Return the [x, y] coordinate for the center point of the cell that contains the specified text.  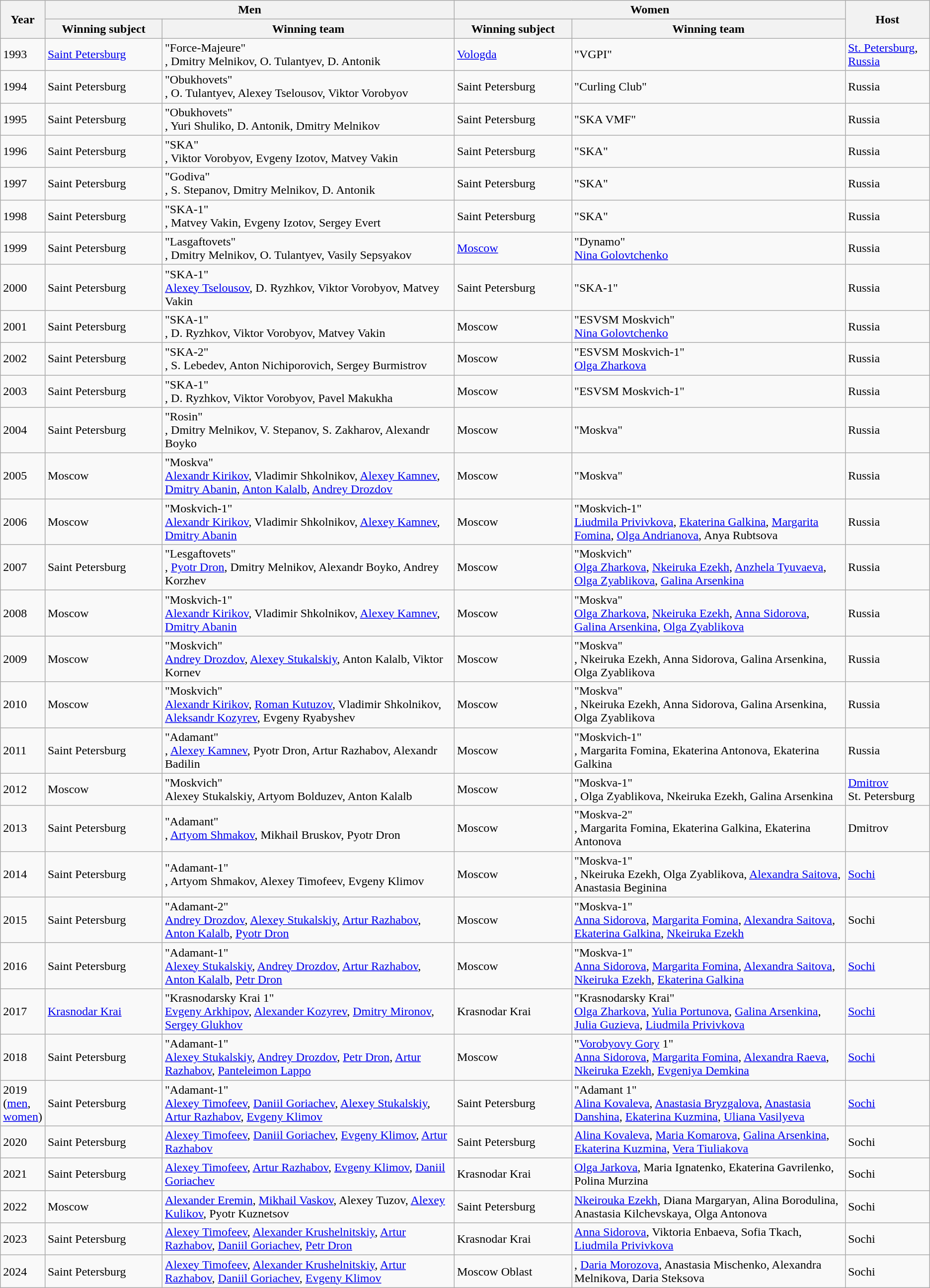
Alexey Timofeev, Alexander Krushelnitskiy, Artur Razhabov, Daniil Goriachev, Evgeny Klimov [309, 1271]
"Dynamo"Nina Golovtchenko [708, 248]
"Moskvich" Alexey Stukalskiy, Artyom Bolduzev, Anton Kalalb [309, 789]
"Obukhovets", O. Tulantyev, Alexey Tselousov, Viktor Vorobyov [309, 86]
Alexey Timofeev, Alexander Krushelnitskiy, Artur Razhabov, Daniil Goriachev, Petr Dron [309, 1239]
St. Petersburg, Russia [887, 55]
, Daria Morozova, Anastasia Mischenko, Alexandra Melnikova, Daria Steksova [708, 1271]
"SKA-1", Matvey Vakin, Evgeny Izotov, Sergey Evert [309, 216]
"Moskva-1", Olga Zyablikova, Nkeiruka Ezekh, Galina Arsenkina [708, 789]
2014 [23, 874]
"Moskva-1"Anna Sidorova, Margarita Fomina, Alexandra Saitova, Ekaterina Galkina, Nkeiruka Ezekh [708, 920]
2012 [23, 789]
2024 [23, 1271]
2007 [23, 567]
"Adamant-1"Alexey Timofeev, Daniil Goriachev, Alexey Stukalskiy, Artur Razhabov, Evgeny Klimov [309, 1103]
"Moskva-2", Margarita Fomina, Ekaterina Galkina, Ekaterina Antonova [708, 828]
"Rosin", Dmitry Melnikov, V. Stepanov, S. Zakharov, Alexandr Boyko [309, 430]
1997 [23, 184]
2016 [23, 966]
"VGPI" [708, 55]
1998 [23, 216]
Year [23, 19]
"Moskva-1", Nkeiruka Ezekh, Olga Zyablikova, Alexandra Saitova, Anastasia Beginina [708, 874]
"Adamant", Alexey Kamnev, Pyotr Dron, Artur Razhabov, Alexandr Badilin [309, 750]
"SKA-1"Alexey Tselousov, D. Ryzhkov, Viktor Vorobyov, Matvey Vakin [309, 287]
2006 [23, 522]
2000 [23, 287]
2004 [23, 430]
"Moskva"Olga Zharkova, Nkeiruka Ezekh, Anna Sidorova, Galina Arsenkina, Olga Zyablikova [708, 613]
2023 [23, 1239]
1995 [23, 119]
2011 [23, 750]
1999 [23, 248]
"Moskvich"Olga Zharkova, Nkeiruka Ezekh, Anzhela Tyuvaeva, Olga Zyablikova, Galina Arsenkina [708, 567]
DmitrovSt. Petersburg [887, 789]
2021 [23, 1175]
"Moskva"Alexandr Kirikov, Vladimir Shkolnikov, Alexey Kamnev, Dmitry Abanin, Anton Kalalb, Andrey Drozdov [309, 476]
"SKA-1" [708, 287]
"SKA-2", S. Lebedev, Anton Nichiporovich, Sergey Burmistrov [309, 359]
"Force-Majeure", Dmitry Melnikov, O. Tulantyev, D. Antonik [309, 55]
1996 [23, 151]
Alina Kovaleva, Maria Komarova, Galina Arsenkina, Ekaterina Kuzmina, Vera Tiuliakova [708, 1142]
"Curling Club" [708, 86]
"Moskvich"Alexandr Kirikov, Roman Kutuzov, Vladimir Shkolnikov, Aleksandr Kozyrev, Evgeny Ryabyshev [309, 705]
"Adamant 1"Alina Kovaleva, Anastasia Bryzgalova, Anastasia Danshina, Ekaterina Kuzmina, Uliana Vasilyeva [708, 1103]
Anna Sidorova, Viktoria Enbaeva, Sofia Tkach, Liudmila Privivkova [708, 1239]
Alexey Timofeev, Daniil Goriachev, Evgeny Klimov, Artur Razhabov [309, 1142]
"Obukhovets", Yuri Shuliko, D. Antonik, Dmitry Melnikov [309, 119]
2008 [23, 613]
"SKA VMF" [708, 119]
"ESVSM Moskvich"Nina Golovtchenko [708, 326]
"ESVSM Moskvich-1"Olga Zharkova [708, 359]
2017 [23, 1011]
2005 [23, 476]
2019(men,women) [23, 1103]
1993 [23, 55]
"Adamant-2"Andrey Drozdov, Alexey Stukalskiy, Artur Razhabov, Anton Kalalb, Pyotr Dron [309, 920]
"Moskva-1"Anna Sidorova, Margarita Fomina, Alexandra Saitova, Nkeiruka Ezekh, Ekaterina Galkina [708, 966]
2022 [23, 1207]
"Godiva", S. Stepanov, Dmitry Melnikov, D. Antonik [309, 184]
"SKA-1", D. Ryzhkov, Viktor Vorobyov, Pavel Makukha [309, 391]
2001 [23, 326]
"Moskvich"Andrey Drozdov, Alexey Stukalskiy, Anton Kalalb, Viktor Kornev [309, 659]
2010 [23, 705]
"Krasnodarsky Krai"Olga Zharkova, Yulia Portunova, Galina Arsenkina, Julia Guzieva, Liudmila Privivkova [708, 1011]
Women [650, 10]
1994 [23, 86]
2020 [23, 1142]
"Adamant", Artyom Shmakov, Mikhail Bruskov, Pyotr Dron [309, 828]
"Moskvich-1"Liudmila Privivkova, Ekaterina Galkina, Margarita Fomina, Olga Andrianova, Anya Rubtsova [708, 522]
Olga Jarkova, Maria Ignatenko, Ekaterina Gavrilenko, Polina Murzina [708, 1175]
"SKA-1", D. Ryzhkov, Viktor Vorobyov, Matvey Vakin [309, 326]
2003 [23, 391]
"Lasgaftovets", Dmitry Melnikov, O. Tulantyev, Vasily Sepsyakov [309, 248]
Moscow Oblast [513, 1271]
2015 [23, 920]
2018 [23, 1057]
Nkeirouka Ezekh, Diana Margaryan, Alina Borodulina, Anastasia Kilchevskaya, Olga Antonova [708, 1207]
2009 [23, 659]
Vologda [513, 55]
"Moskvich-1", Margarita Fomina, Ekaterina Antonova, Ekaterina Galkina [708, 750]
"Vorobyovy Gory 1"Anna Sidorova, Margarita Fomina, Alexandra Raeva, Nkeiruka Ezekh, Evgeniya Demkina [708, 1057]
"Lesgaftovets", Pyotr Dron, Dmitry Melnikov, Alexandr Boyko, Andrey Korzhev [309, 567]
"Adamant-1"Alexey Stukalskiy, Andrey Drozdov, Artur Razhabov, Anton Kalalb, Petr Dron [309, 966]
Alexey Timofeev, Artur Razhabov, Evgeny Klimov, Daniil Goriachev [309, 1175]
"SKA", Viktor Vorobyov, Evgeny Izotov, Matvey Vakin [309, 151]
Men [249, 10]
Dmitrov [887, 828]
"Adamant-1", Artyom Shmakov, Alexey Timofeev, Evgeny Klimov [309, 874]
"Krasnodarsky Krai 1"Evgeny Arkhipov, Alexander Kozyrev, Dmitry Mironov, Sergey Glukhov [309, 1011]
Alexander Eremin, Mikhail Vaskov, Alexey Tuzov, Alexey Kulikov, Pyotr Kuznetsov [309, 1207]
2013 [23, 828]
"Adamant-1"Alexey Stukalskiy, Andrey Drozdov, Petr Dron, Artur Razhabov, Panteleimon Lappo [309, 1057]
"ESVSM Moskvich-1" [708, 391]
Host [887, 19]
2002 [23, 359]
